Identify which cell holds the provided text, then report its [x, y] central coordinate. 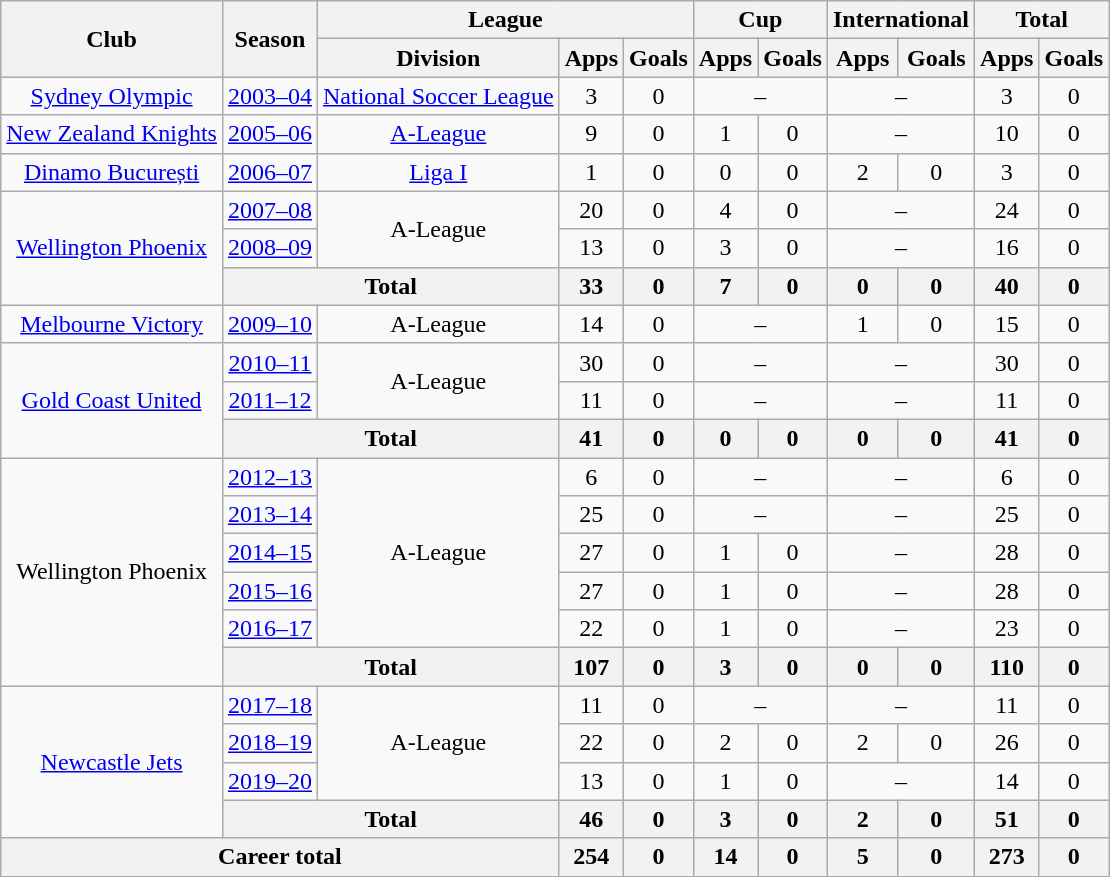
Sydney Olympic [112, 96]
2010–11 [270, 362]
2005–06 [270, 134]
2006–07 [270, 172]
2003–04 [270, 96]
Liga I [438, 172]
2008–09 [270, 248]
24 [1007, 210]
New Zealand Knights [112, 134]
46 [591, 819]
2012–13 [270, 477]
15 [1007, 324]
2016–17 [270, 629]
4 [725, 210]
National Soccer League [438, 96]
2013–14 [270, 515]
Cup [760, 20]
2019–20 [270, 781]
2011–12 [270, 400]
Dinamo București [112, 172]
33 [591, 286]
Season [270, 39]
Division [438, 58]
League [505, 20]
Melbourne Victory [112, 324]
10 [1007, 134]
107 [591, 667]
23 [1007, 629]
2015–16 [270, 591]
40 [1007, 286]
Career total [280, 857]
9 [591, 134]
7 [725, 286]
2018–19 [270, 743]
273 [1007, 857]
2014–15 [270, 553]
5 [862, 857]
26 [1007, 743]
Newcastle Jets [112, 762]
2007–08 [270, 210]
110 [1007, 667]
51 [1007, 819]
Gold Coast United [112, 400]
16 [1007, 248]
Club [112, 39]
254 [591, 857]
International [900, 20]
2009–10 [270, 324]
20 [591, 210]
2017–18 [270, 705]
